Output the (X, Y) coordinate of the center of the cell containing the given text.  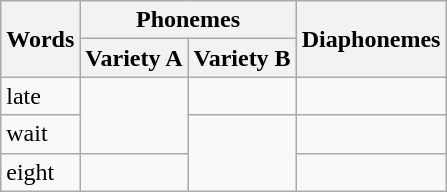
Phonemes (188, 20)
Variety A (134, 58)
late (40, 96)
eight (40, 172)
Words (40, 39)
wait (40, 134)
Variety B (242, 58)
Diaphonemes (371, 39)
